From the cell containing the given text, extract its center point as [x, y] coordinate. 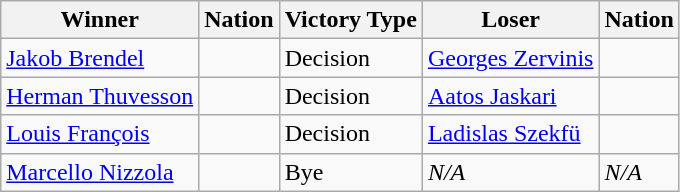
Georges Zervinis [510, 58]
Winner [100, 20]
Herman Thuvesson [100, 96]
Bye [350, 172]
Ladislas Szekfü [510, 134]
Marcello Nizzola [100, 172]
Jakob Brendel [100, 58]
Louis François [100, 134]
Aatos Jaskari [510, 96]
Victory Type [350, 20]
Loser [510, 20]
